Return (x, y) of the center of cell containing provided text 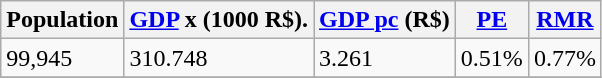
0.77% (564, 58)
GDP x (1000 R$). (219, 20)
PE (492, 20)
3.261 (385, 58)
310.748 (219, 58)
0.51% (492, 58)
RMR (564, 20)
Population (62, 20)
GDP pc (R$) (385, 20)
99,945 (62, 58)
